Provide the [x, y] coordinate of the cell's center where the given text is located.  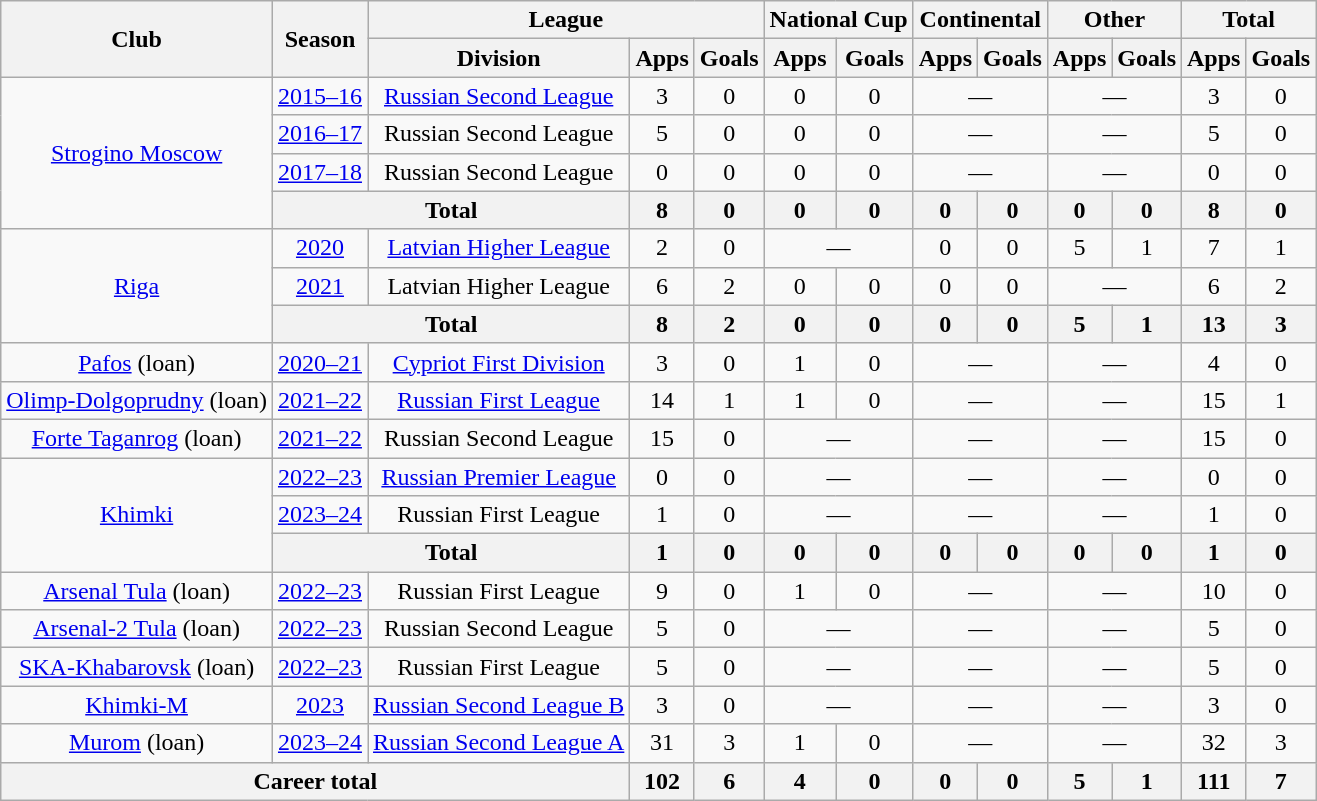
111 [1214, 781]
Russian Premier League [499, 477]
Cypriot First Division [499, 362]
Forte Taganrog (loan) [137, 438]
13 [1214, 324]
Career total [316, 781]
Riga [137, 286]
2023 [320, 705]
2016–17 [320, 134]
Club [137, 39]
Pafos (loan) [137, 362]
102 [662, 781]
League [566, 20]
9 [662, 591]
14 [662, 400]
2021 [320, 286]
Murom (loan) [137, 743]
Russian Second League B [499, 705]
Continental [980, 20]
2017–18 [320, 172]
Strogino Moscow [137, 153]
32 [1214, 743]
31 [662, 743]
National Cup [838, 20]
Khimki-M [137, 705]
Khimki [137, 515]
2020–21 [320, 362]
2015–16 [320, 96]
Arsenal-2 Tula (loan) [137, 629]
Division [499, 58]
Russian Second League A [499, 743]
SKA-Khabarovsk (loan) [137, 667]
Other [1114, 20]
Season [320, 39]
Arsenal Tula (loan) [137, 591]
10 [1214, 591]
Olimp-Dolgoprudny (loan) [137, 400]
2020 [320, 248]
